Search for the cell housing the specified text and yield its (x, y) center coordinate. 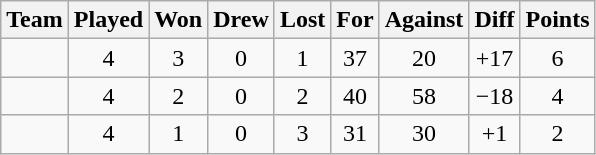
Drew (242, 20)
Points (558, 20)
+17 (494, 58)
For (355, 20)
58 (424, 96)
6 (558, 58)
31 (355, 134)
Against (424, 20)
+1 (494, 134)
Played (108, 20)
−18 (494, 96)
Won (178, 20)
30 (424, 134)
Lost (302, 20)
37 (355, 58)
20 (424, 58)
Team (35, 20)
40 (355, 96)
Diff (494, 20)
